Scan for the cell matching the given text and deliver its [x, y] coordinate at center. 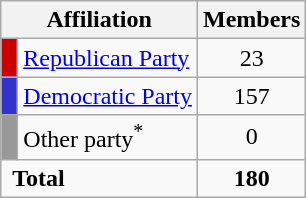
157 [251, 96]
Democratic Party [108, 96]
Republican Party [108, 58]
0 [251, 138]
Affiliation [100, 20]
Other party* [108, 138]
Total [100, 178]
180 [251, 178]
23 [251, 58]
Members [251, 20]
